Identify which cell holds the provided text, then report its (X, Y) central coordinate. 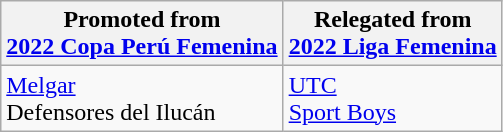
Relegated from2022 Liga Femenina (392, 34)
Promoted from2022 Copa Perú Femenina (142, 34)
UTC Sport Boys (392, 98)
Melgar Defensores del Ilucán (142, 98)
